Return the (x, y) coordinate for the center point of the cell that contains the specified text.  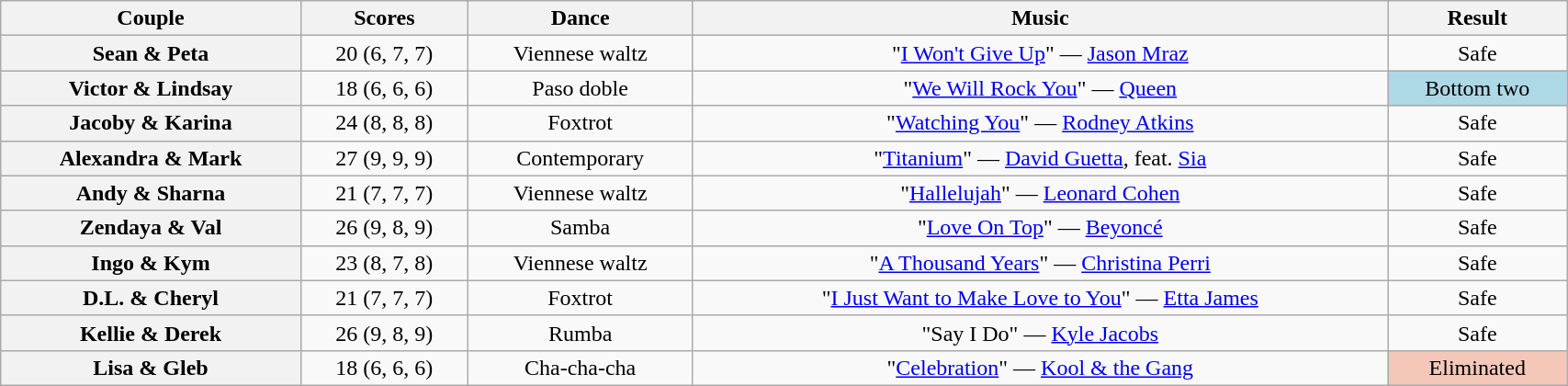
"Say I Do" — Kyle Jacobs (1040, 333)
Eliminated (1477, 368)
Alexandra & Mark (151, 158)
"I Won't Give Up" — Jason Mraz (1040, 53)
Paso doble (580, 88)
Victor & Lindsay (151, 88)
"Titanium" — David Guetta, feat. Sia (1040, 158)
Andy & Sharna (151, 193)
Scores (384, 18)
24 (8, 8, 8) (384, 123)
"Hallelujah" — Leonard Cohen (1040, 193)
Lisa & Gleb (151, 368)
"Watching You" — Rodney Atkins (1040, 123)
"We Will Rock You" — Queen (1040, 88)
Cha-cha-cha (580, 368)
"A Thousand Years" — Christina Perri (1040, 263)
Sean & Peta (151, 53)
23 (8, 7, 8) (384, 263)
20 (6, 7, 7) (384, 53)
Jacoby & Karina (151, 123)
Dance (580, 18)
Rumba (580, 333)
Kellie & Derek (151, 333)
Samba (580, 228)
Zendaya & Val (151, 228)
Result (1477, 18)
Music (1040, 18)
Ingo & Kym (151, 263)
"I Just Want to Make Love to You" — Etta James (1040, 298)
Bottom two (1477, 88)
Contemporary (580, 158)
"Celebration" — Kool & the Gang (1040, 368)
27 (9, 9, 9) (384, 158)
Couple (151, 18)
D.L. & Cheryl (151, 298)
"Love On Top" — Beyoncé (1040, 228)
